Return (x, y) of the center of cell containing provided text 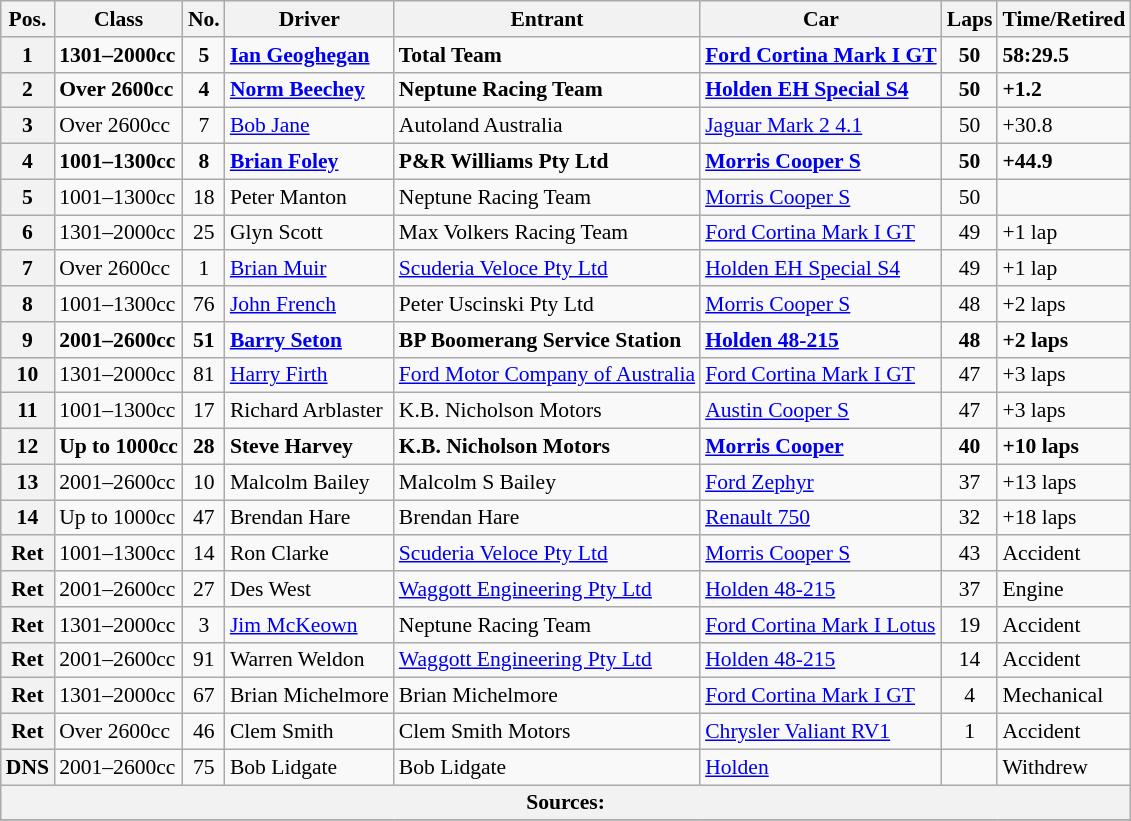
Brian Foley (310, 162)
91 (204, 660)
Ford Zephyr (821, 482)
27 (204, 589)
Max Volkers Racing Team (547, 233)
Warren Weldon (310, 660)
Driver (310, 19)
Total Team (547, 55)
Mechanical (1064, 696)
18 (204, 197)
+30.8 (1064, 126)
Laps (970, 19)
Clem Smith Motors (547, 732)
Peter Manton (310, 197)
Jim McKeown (310, 625)
John French (310, 304)
+10 laps (1064, 447)
Clem Smith (310, 732)
Jaguar Mark 2 4.1 (821, 126)
Richard Arblaster (310, 411)
43 (970, 554)
Norm Beechey (310, 90)
Ford Motor Company of Australia (547, 375)
Car (821, 19)
Time/Retired (1064, 19)
Ford Cortina Mark I Lotus (821, 625)
Holden (821, 767)
+13 laps (1064, 482)
Engine (1064, 589)
Harry Firth (310, 375)
+44.9 (1064, 162)
Autoland Australia (547, 126)
BP Boomerang Service Station (547, 340)
Class (118, 19)
Austin Cooper S (821, 411)
Des West (310, 589)
Malcolm S Bailey (547, 482)
17 (204, 411)
76 (204, 304)
Chrysler Valiant RV1 (821, 732)
11 (28, 411)
32 (970, 518)
Morris Cooper (821, 447)
75 (204, 767)
Withdrew (1064, 767)
No. (204, 19)
2 (28, 90)
9 (28, 340)
Entrant (547, 19)
6 (28, 233)
Malcolm Bailey (310, 482)
+18 laps (1064, 518)
58:29.5 (1064, 55)
+1.2 (1064, 90)
19 (970, 625)
Peter Uscinski Pty Ltd (547, 304)
40 (970, 447)
12 (28, 447)
Glyn Scott (310, 233)
81 (204, 375)
46 (204, 732)
Barry Seton (310, 340)
DNS (28, 767)
28 (204, 447)
Sources: (566, 803)
67 (204, 696)
25 (204, 233)
Pos. (28, 19)
Ron Clarke (310, 554)
Brian Muir (310, 269)
P&R Williams Pty Ltd (547, 162)
Renault 750 (821, 518)
Ian Geoghegan (310, 55)
Bob Jane (310, 126)
13 (28, 482)
Steve Harvey (310, 447)
51 (204, 340)
